Output the [X, Y] coordinate of the center of the cell containing the given text.  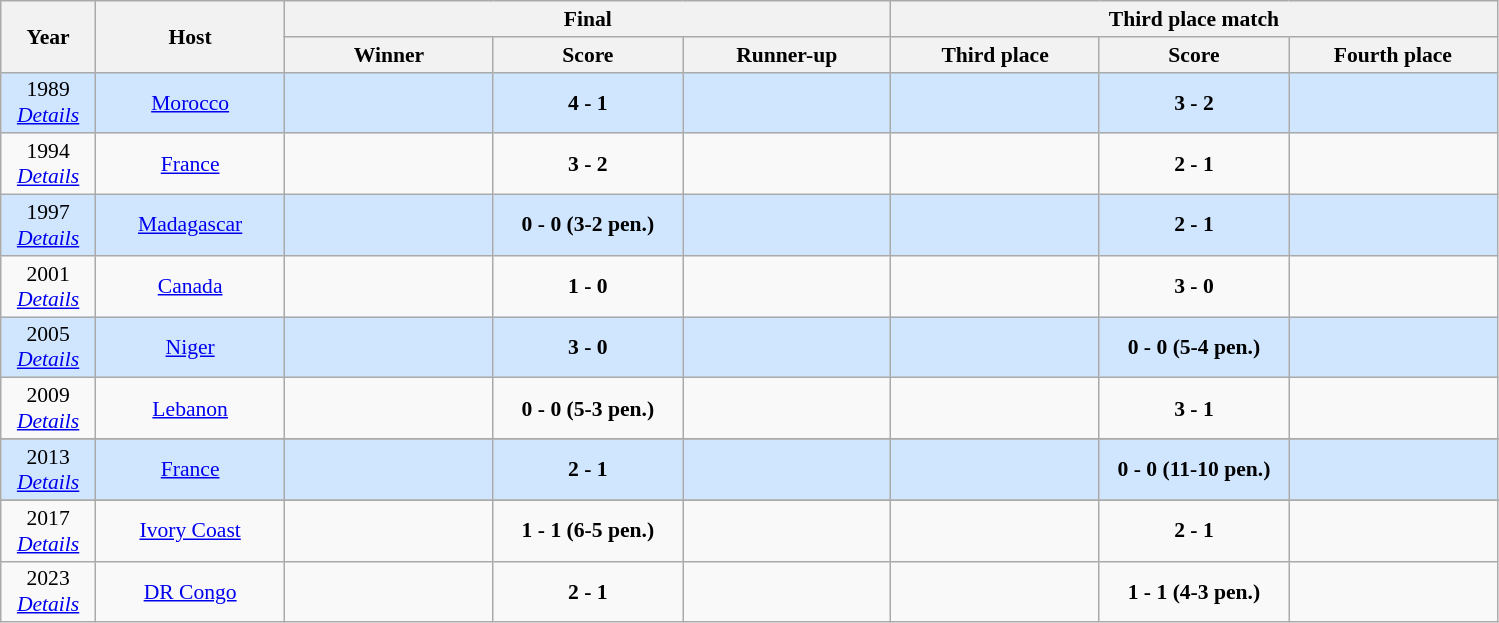
2009 Details [48, 408]
2001 Details [48, 286]
4 - 1 [588, 102]
1 - 1 (6-5 pen.) [588, 530]
2017 Details [48, 530]
0 - 0 (3-2 pen.) [588, 226]
Host [190, 36]
0 - 0 (11-10 pen.) [1194, 470]
Niger [190, 348]
Runner-up [787, 55]
1989 Details [48, 102]
1994 Details [48, 164]
0 - 0 (5-4 pen.) [1194, 348]
Third place [995, 55]
Final [588, 19]
Ivory Coast [190, 530]
Madagascar [190, 226]
1 - 0 [588, 286]
Lebanon [190, 408]
2005 Details [48, 348]
3 - 1 [1194, 408]
1997 Details [48, 226]
Winner [389, 55]
0 - 0 (5-3 pen.) [588, 408]
Year [48, 36]
Morocco [190, 102]
Canada [190, 286]
2023 Details [48, 592]
Fourth place [1393, 55]
2013 Details [48, 470]
Third place match [1194, 19]
DR Congo [190, 592]
1 - 1 (4-3 pen.) [1194, 592]
